Scan for the cell matching the given text and deliver its [X, Y] coordinate at center. 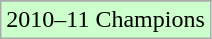
2010–11 Champions [106, 20]
